From the cell containing the given text, extract its center point as [X, Y] coordinate. 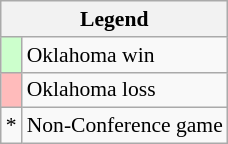
Legend [114, 19]
Oklahoma win [125, 55]
Oklahoma loss [125, 90]
* [12, 126]
Non-Conference game [125, 126]
